Return [x, y] of the center of cell containing provided text 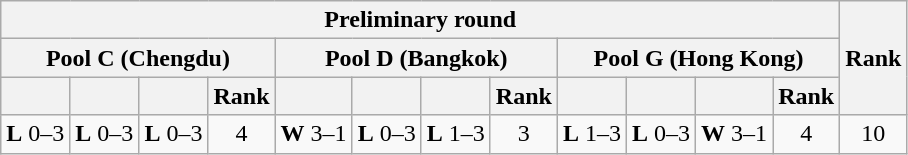
Pool G (Hong Kong) [698, 58]
Pool D (Bangkok) [416, 58]
Preliminary round [420, 20]
3 [524, 134]
Pool C (Chengdu) [138, 58]
10 [874, 134]
